Return [x, y] of the center of cell containing provided text 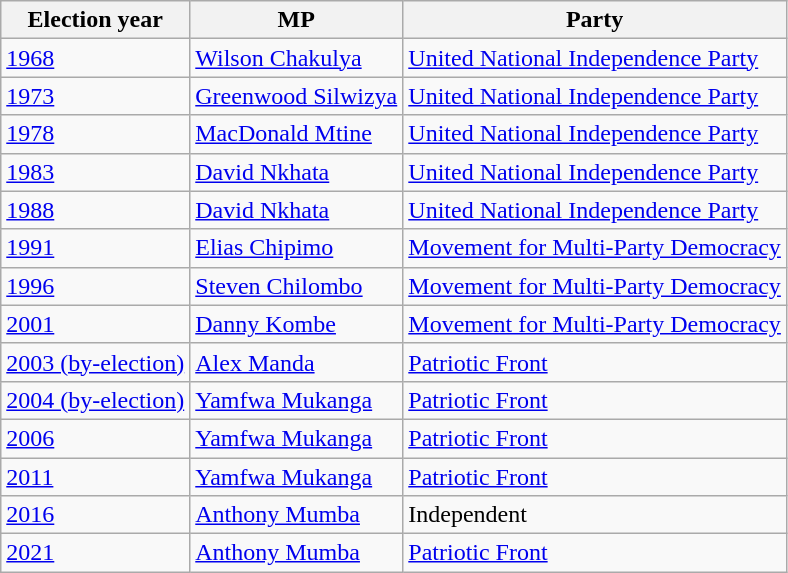
1983 [96, 172]
Independent [595, 515]
1973 [96, 96]
MP [296, 20]
2004 (by-election) [96, 400]
2001 [96, 324]
1968 [96, 58]
Greenwood Silwizya [296, 96]
Party [595, 20]
2016 [96, 515]
Danny Kombe [296, 324]
2011 [96, 477]
Steven Chilombo [296, 286]
1996 [96, 286]
Elias Chipimo [296, 248]
Alex Manda [296, 362]
2006 [96, 438]
Election year [96, 20]
1991 [96, 248]
2003 (by-election) [96, 362]
MacDonald Mtine [296, 134]
1978 [96, 134]
2021 [96, 553]
Wilson Chakulya [296, 58]
1988 [96, 210]
